Identify which cell holds the provided text, then report its (X, Y) central coordinate. 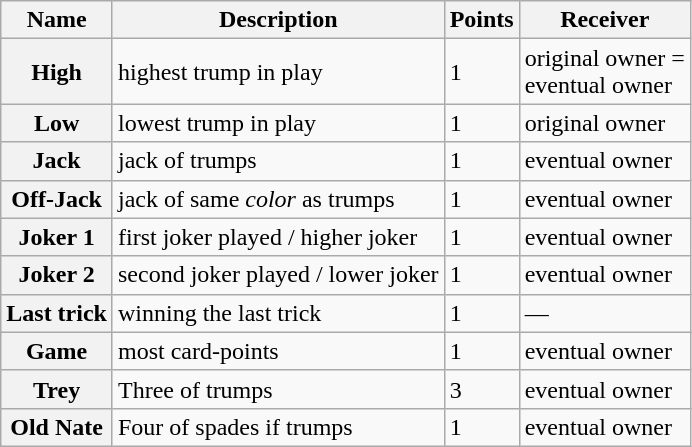
Jack (57, 161)
Three of trumps (278, 389)
original owner (604, 123)
first joker played / higher joker (278, 237)
second joker played / lower joker (278, 275)
Old Nate (57, 427)
High (57, 72)
Description (278, 20)
Name (57, 20)
Last trick (57, 313)
Joker 1 (57, 237)
3 (482, 389)
Points (482, 20)
Low (57, 123)
lowest trump in play (278, 123)
Game (57, 351)
jack of same color as trumps (278, 199)
Four of spades if trumps (278, 427)
Trey (57, 389)
— (604, 313)
highest trump in play (278, 72)
Joker 2 (57, 275)
jack of trumps (278, 161)
most card-points (278, 351)
Receiver (604, 20)
original owner =eventual owner (604, 72)
Off-Jack (57, 199)
winning the last trick (278, 313)
